Search for the cell housing the specified text and yield its (X, Y) center coordinate. 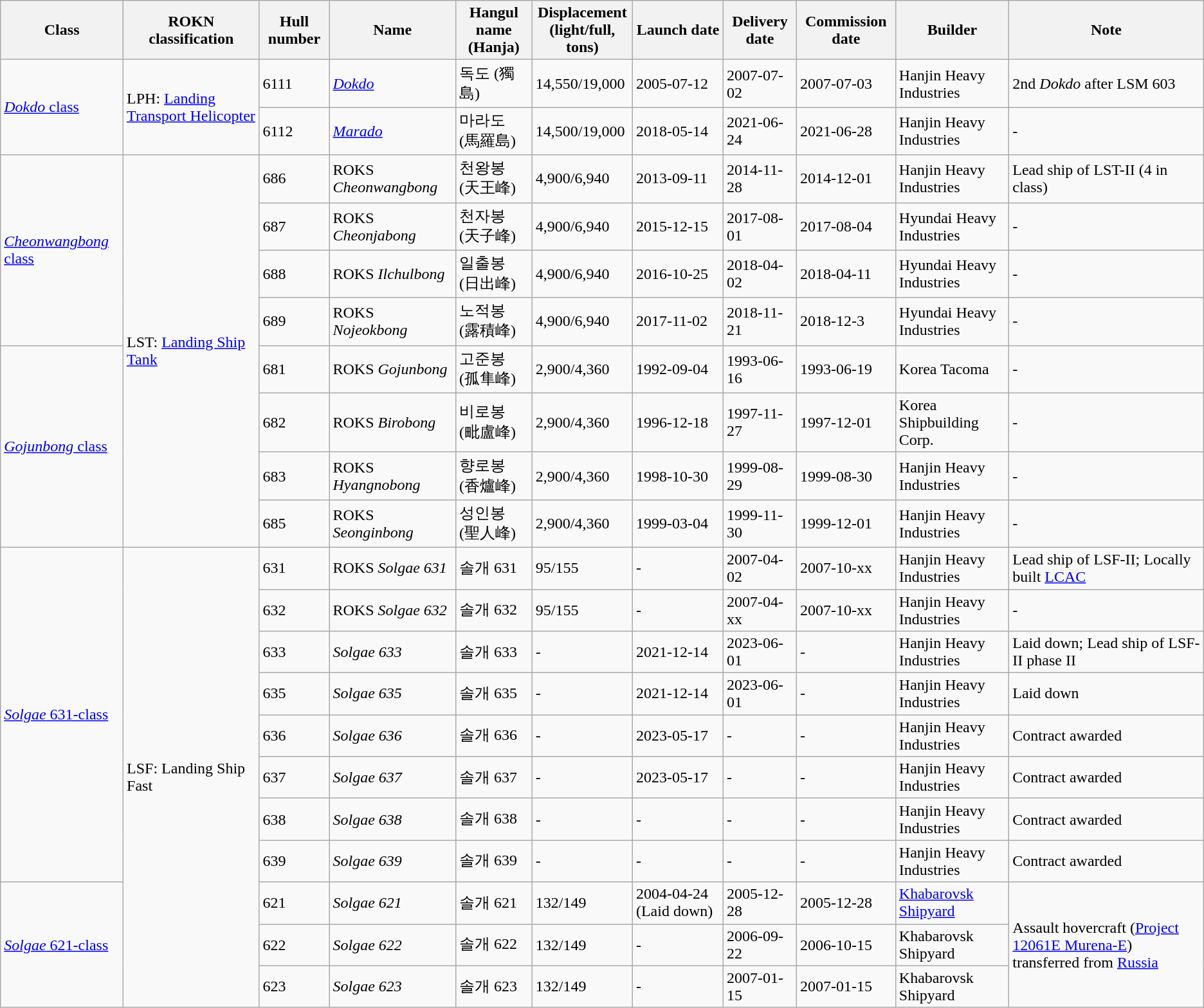
2007-04-02 (760, 568)
622 (295, 945)
ROKS Cheonwangbong (392, 179)
Cheonwangbong class (62, 250)
2014-11-28 (760, 179)
636 (295, 735)
Commission date (846, 30)
Laid down; Lead ship of LSF-II phase II (1106, 652)
687 (295, 226)
Marado (392, 131)
독도 (獨島) (494, 84)
ROKS Nojeokbong (392, 321)
1997-12-01 (846, 422)
Solgae 637 (392, 778)
Note (1106, 30)
Solgae 623 (392, 986)
Hangul name(Hanja) (494, 30)
Solgae 621 (392, 903)
Launch date (678, 30)
Solgae 635 (392, 694)
2nd Dokdo after LSM 603 (1106, 84)
1998-10-30 (678, 476)
Solgae 621-class (62, 945)
1993-06-16 (760, 369)
638 (295, 819)
637 (295, 778)
2005-07-12 (678, 84)
2017-11-02 (678, 321)
681 (295, 369)
1997-11-27 (760, 422)
솔개 623 (494, 986)
639 (295, 861)
683 (295, 476)
솔개 635 (494, 694)
ROKS Solgae 631 (392, 568)
2014-12-01 (846, 179)
ROKS Birobong (392, 422)
631 (295, 568)
솔개 633 (494, 652)
6111 (295, 84)
1999-08-29 (760, 476)
Solgae 631-class (62, 714)
솔개 621 (494, 903)
Gojunbong class (62, 446)
Dokdo (392, 84)
682 (295, 422)
14,550/19,000 (582, 84)
2015-12-15 (678, 226)
2018-04-11 (846, 274)
685 (295, 523)
솔개 637 (494, 778)
Hull number (295, 30)
2007-07-02 (760, 84)
Delivery date (760, 30)
2021-06-28 (846, 131)
ROKS Hyangnobong (392, 476)
2007-04-xx (760, 609)
ROKS Gojunbong (392, 369)
686 (295, 179)
2018-12-3 (846, 321)
Lead ship of LSF-II; Locally built LCAC (1106, 568)
1996-12-18 (678, 422)
마라도 (馬羅島) (494, 131)
솔개 636 (494, 735)
솔개 638 (494, 819)
솔개 632 (494, 609)
향로봉 (香爐峰) (494, 476)
천자봉 (天子峰) (494, 226)
Name (392, 30)
솔개 631 (494, 568)
비로봉 (毗盧峰) (494, 422)
623 (295, 986)
Class (62, 30)
Assault hovercraft (Project 12061E Murena-E) transferred from Russia (1106, 945)
ROKN classification (192, 30)
Solgae 622 (392, 945)
2018-04-02 (760, 274)
솔개 622 (494, 945)
2013-09-11 (678, 179)
노적봉 (露積峰) (494, 321)
1999-12-01 (846, 523)
Solgae 633 (392, 652)
632 (295, 609)
2004-04-24 (Laid down) (678, 903)
633 (295, 652)
2006-09-22 (760, 945)
621 (295, 903)
2017-08-01 (760, 226)
2017-08-04 (846, 226)
ROKS Ilchulbong (392, 274)
6112 (295, 131)
Korea Tacoma (952, 369)
Displacement(light/full, tons) (582, 30)
LSF: Landing Ship Fast (192, 777)
2021-06-24 (760, 131)
솔개 639 (494, 861)
고준봉 (孤隼峰) (494, 369)
1993-06-19 (846, 369)
Solgae 639 (392, 861)
1999-11-30 (760, 523)
1992-09-04 (678, 369)
Solgae 636 (392, 735)
Solgae 638 (392, 819)
688 (295, 274)
2006-10-15 (846, 945)
2007-07-03 (846, 84)
1999-03-04 (678, 523)
635 (295, 694)
성인봉 (聖人峰) (494, 523)
Lead ship of LST-II (4 in class) (1106, 179)
2016-10-25 (678, 274)
ROKS Cheonjabong (392, 226)
1999-08-30 (846, 476)
Laid down (1106, 694)
ROKS Solgae 632 (392, 609)
Builder (952, 30)
2018-11-21 (760, 321)
Korea Shipbuilding Corp. (952, 422)
14,500/19,000 (582, 131)
천왕봉 (天王峰) (494, 179)
Dokdo class (62, 107)
2018-05-14 (678, 131)
일출봉 (日出峰) (494, 274)
LST: Landing Ship Tank (192, 351)
689 (295, 321)
LPH: Landing Transport Helicopter (192, 107)
ROKS Seonginbong (392, 523)
